Output the (x, y) coordinate of the center of the cell containing the given text.  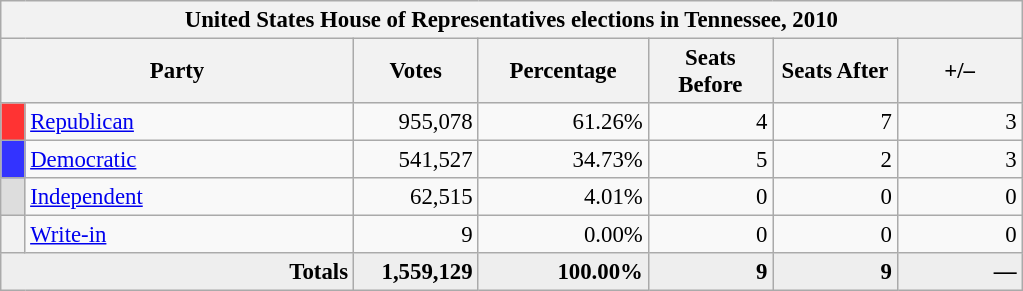
Independent (189, 197)
0.00% (563, 235)
62,515 (416, 197)
34.73% (563, 160)
2 (836, 160)
61.26% (563, 122)
Votes (416, 72)
4 (710, 122)
Democratic (189, 160)
Seats After (836, 72)
955,078 (416, 122)
5 (710, 160)
+/– (960, 72)
Percentage (563, 72)
Seats Before (710, 72)
Write-in (189, 235)
Republican (189, 122)
United States House of Representatives elections in Tennessee, 2010 (512, 20)
4.01% (563, 197)
541,527 (416, 160)
9 (416, 235)
Party (178, 72)
7 (836, 122)
